Locate the cell with the specified text and output its [X, Y] center coordinate. 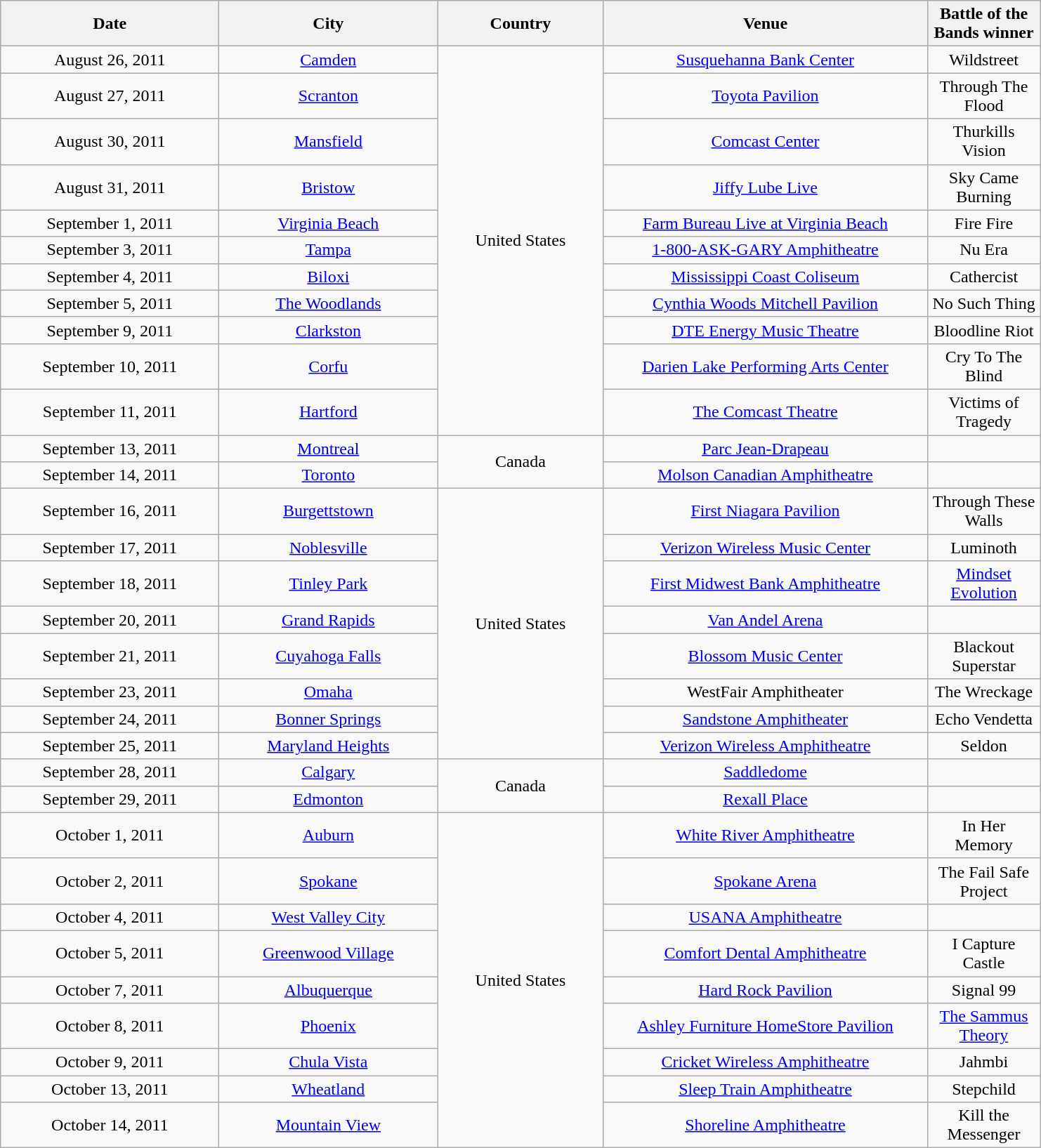
Ashley Furniture HomeStore Pavilion [766, 1027]
Jiffy Lube Live [766, 187]
August 27, 2011 [110, 95]
Spokane Arena [766, 880]
Blossom Music Center [766, 656]
August 30, 2011 [110, 142]
Seldon [983, 746]
In Her Memory [983, 836]
Hartford [329, 411]
The Comcast Theatre [766, 411]
August 26, 2011 [110, 60]
September 21, 2011 [110, 656]
Bristow [329, 187]
Through These Walls [983, 511]
Cuyahoga Falls [329, 656]
Biloxi [329, 277]
Camden [329, 60]
Calgary [329, 772]
Scranton [329, 95]
September 11, 2011 [110, 411]
White River Amphitheatre [766, 836]
Tinley Park [329, 584]
Battle of the Bands winner [983, 24]
Molson Canadian Amphitheatre [766, 475]
Corfu [329, 367]
Montreal [329, 449]
Parc Jean-Drapeau [766, 449]
Mansfield [329, 142]
City [329, 24]
September 29, 2011 [110, 799]
Susquehanna Bank Center [766, 60]
Venue [766, 24]
Stepchild [983, 1089]
October 7, 2011 [110, 989]
Toyota Pavilion [766, 95]
Shoreline Amphitheatre [766, 1125]
September 20, 2011 [110, 620]
Sleep Train Amphitheatre [766, 1089]
Cry To The Blind [983, 367]
Maryland Heights [329, 746]
Albuquerque [329, 989]
The Sammus Theory [983, 1027]
Spokane [329, 880]
Date [110, 24]
September 14, 2011 [110, 475]
September 24, 2011 [110, 719]
Saddledome [766, 772]
Toronto [329, 475]
September 17, 2011 [110, 548]
September 10, 2011 [110, 367]
September 25, 2011 [110, 746]
I Capture Castle [983, 954]
Kill the Messenger [983, 1125]
West Valley City [329, 917]
No Such Thing [983, 303]
Tampa [329, 250]
The Woodlands [329, 303]
October 14, 2011 [110, 1125]
Wildstreet [983, 60]
October 4, 2011 [110, 917]
September 1, 2011 [110, 223]
Signal 99 [983, 989]
Omaha [329, 692]
October 5, 2011 [110, 954]
Burgettstown [329, 511]
Rexall Place [766, 799]
Edmonton [329, 799]
Cynthia Woods Mitchell Pavilion [766, 303]
Verizon Wireless Amphitheatre [766, 746]
Thurkills Vision [983, 142]
Greenwood Village [329, 954]
September 3, 2011 [110, 250]
August 31, 2011 [110, 187]
Virginia Beach [329, 223]
September 5, 2011 [110, 303]
Mindset Evolution [983, 584]
Noblesville [329, 548]
Farm Bureau Live at Virginia Beach [766, 223]
Country [520, 24]
Sandstone Amphitheater [766, 719]
Hard Rock Pavilion [766, 989]
The Wreckage [983, 692]
Victims of Tragedy [983, 411]
1-800-ASK-GARY Amphitheatre [766, 250]
September 16, 2011 [110, 511]
October 8, 2011 [110, 1027]
Mississippi Coast Coliseum [766, 277]
October 2, 2011 [110, 880]
Bonner Springs [329, 719]
September 23, 2011 [110, 692]
Grand Rapids [329, 620]
Echo Vendetta [983, 719]
September 9, 2011 [110, 330]
Sky Came Burning [983, 187]
First Midwest Bank Amphitheatre [766, 584]
Blackout Superstar [983, 656]
October 1, 2011 [110, 836]
Wheatland [329, 1089]
Van Andel Arena [766, 620]
First Niagara Pavilion [766, 511]
Comcast Center [766, 142]
WestFair Amphitheater [766, 692]
Auburn [329, 836]
DTE Energy Music Theatre [766, 330]
Bloodline Riot [983, 330]
Cathercist [983, 277]
Jahmbi [983, 1062]
Through The Flood [983, 95]
Mountain View [329, 1125]
Comfort Dental Amphitheatre [766, 954]
Nu Era [983, 250]
Clarkston [329, 330]
September 18, 2011 [110, 584]
Fire Fire [983, 223]
USANA Amphitheatre [766, 917]
September 28, 2011 [110, 772]
Verizon Wireless Music Center [766, 548]
October 9, 2011 [110, 1062]
October 13, 2011 [110, 1089]
Cricket Wireless Amphitheatre [766, 1062]
Luminoth [983, 548]
Phoenix [329, 1027]
Chula Vista [329, 1062]
September 13, 2011 [110, 449]
September 4, 2011 [110, 277]
The Fail Safe Project [983, 880]
Darien Lake Performing Arts Center [766, 367]
